Return the (X, Y) coordinate for the center point of the cell that contains the specified text.  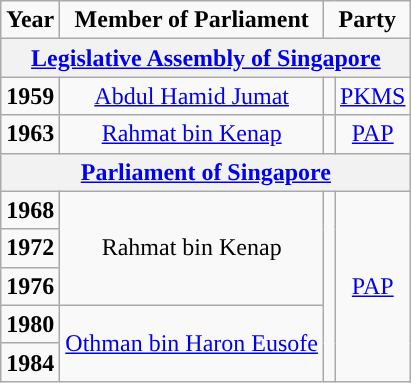
1968 (30, 210)
1980 (30, 324)
Parliament of Singapore (206, 172)
Member of Parliament (192, 20)
Othman bin Haron Eusofe (192, 343)
1976 (30, 286)
Year (30, 20)
1963 (30, 134)
Abdul Hamid Jumat (192, 96)
1984 (30, 362)
PKMS (373, 96)
1959 (30, 96)
1972 (30, 248)
Party (366, 20)
Legislative Assembly of Singapore (206, 58)
